Search for the cell housing the specified text and yield its [X, Y] center coordinate. 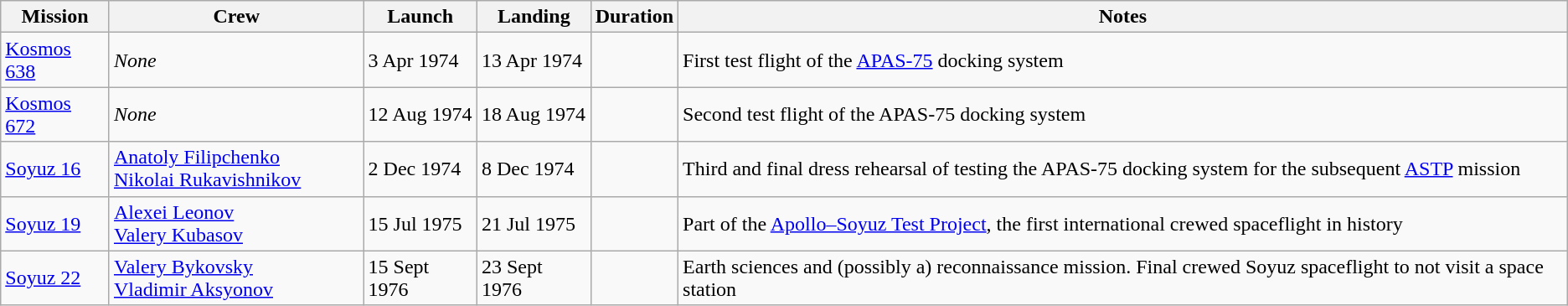
Valery Bykovsky Vladimir Aksyonov [236, 278]
15 Sept 1976 [420, 278]
12 Aug 1974 [420, 114]
First test flight of the APAS-75 docking system [1123, 60]
Second test flight of the APAS-75 docking system [1123, 114]
Duration [634, 17]
Launch [420, 17]
Soyuz 19 [55, 223]
Part of the Apollo–Soyuz Test Project, the first international crewed spaceflight in history [1123, 223]
Soyuz 22 [55, 278]
21 Jul 1975 [534, 223]
Crew [236, 17]
Mission [55, 17]
18 Aug 1974 [534, 114]
13 Apr 1974 [534, 60]
Landing [534, 17]
2 Dec 1974 [420, 169]
Third and final dress rehearsal of testing the APAS-75 docking system for the subsequent ASTP mission [1123, 169]
Kosmos 638 [55, 60]
Notes [1123, 17]
Alexei Leonov Valery Kubasov [236, 223]
8 Dec 1974 [534, 169]
3 Apr 1974 [420, 60]
Anatoly Filipchenko Nikolai Rukavishnikov [236, 169]
15 Jul 1975 [420, 223]
Earth sciences and (possibly a) reconnaissance mission. Final crewed Soyuz spaceflight to not visit a space station [1123, 278]
Soyuz 16 [55, 169]
23 Sept 1976 [534, 278]
Kosmos 672 [55, 114]
